Detect which cell encompasses the target text, then output its [X, Y] center coordinate. 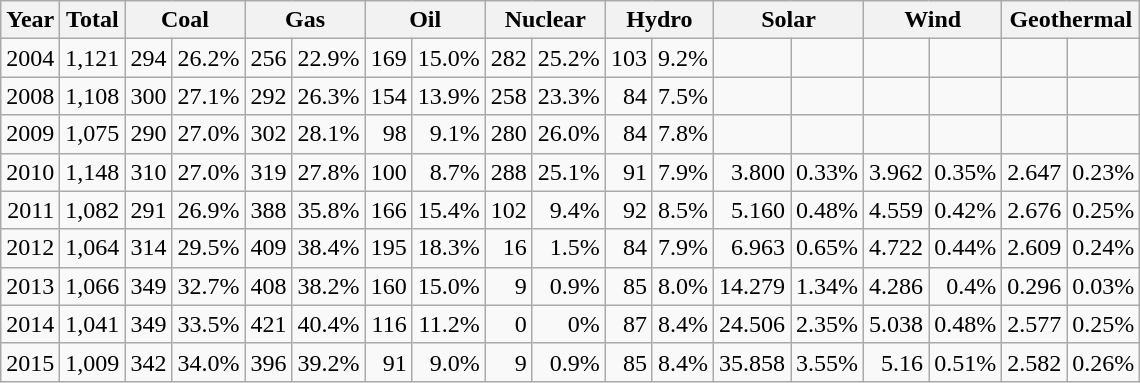
8.7% [448, 172]
0.03% [1104, 286]
256 [268, 58]
408 [268, 286]
5.16 [896, 362]
116 [388, 324]
2012 [30, 248]
34.0% [208, 362]
7.8% [682, 134]
38.2% [328, 286]
0.23% [1104, 172]
314 [148, 248]
0.33% [828, 172]
98 [388, 134]
Year [30, 20]
Gas [305, 20]
26.2% [208, 58]
2.609 [1034, 248]
280 [508, 134]
396 [268, 362]
7.5% [682, 96]
2014 [30, 324]
2009 [30, 134]
288 [508, 172]
9.2% [682, 58]
9.4% [568, 210]
0.26% [1104, 362]
292 [268, 96]
29.5% [208, 248]
5.160 [752, 210]
11.2% [448, 324]
1.5% [568, 248]
342 [148, 362]
Wind [933, 20]
2.577 [1034, 324]
33.5% [208, 324]
258 [508, 96]
0.51% [966, 362]
18.3% [448, 248]
26.9% [208, 210]
4.722 [896, 248]
2011 [30, 210]
2010 [30, 172]
Nuclear [545, 20]
13.9% [448, 96]
9.0% [448, 362]
22.9% [328, 58]
2015 [30, 362]
2.582 [1034, 362]
2.35% [828, 324]
421 [268, 324]
14.279 [752, 286]
1,009 [92, 362]
23.3% [568, 96]
102 [508, 210]
1,066 [92, 286]
92 [628, 210]
0.44% [966, 248]
Geothermal [1071, 20]
0.4% [966, 286]
0.296 [1034, 286]
15.4% [448, 210]
195 [388, 248]
1,041 [92, 324]
310 [148, 172]
2008 [30, 96]
6.963 [752, 248]
282 [508, 58]
39.2% [328, 362]
0% [568, 324]
388 [268, 210]
38.4% [328, 248]
27.1% [208, 96]
35.858 [752, 362]
1,148 [92, 172]
27.8% [328, 172]
0.24% [1104, 248]
0.35% [966, 172]
9.1% [448, 134]
302 [268, 134]
2.647 [1034, 172]
0.42% [966, 210]
166 [388, 210]
291 [148, 210]
16 [508, 248]
0.65% [828, 248]
Total [92, 20]
8.0% [682, 286]
2004 [30, 58]
2013 [30, 286]
35.8% [328, 210]
26.3% [328, 96]
Oil [425, 20]
1,121 [92, 58]
1,082 [92, 210]
103 [628, 58]
4.559 [896, 210]
3.962 [896, 172]
154 [388, 96]
Coal [185, 20]
87 [628, 324]
5.038 [896, 324]
169 [388, 58]
32.7% [208, 286]
3.800 [752, 172]
300 [148, 96]
26.0% [568, 134]
25.2% [568, 58]
294 [148, 58]
1,108 [92, 96]
3.55% [828, 362]
28.1% [328, 134]
8.5% [682, 210]
0 [508, 324]
319 [268, 172]
25.1% [568, 172]
1,075 [92, 134]
40.4% [328, 324]
1,064 [92, 248]
409 [268, 248]
Solar [788, 20]
24.506 [752, 324]
290 [148, 134]
100 [388, 172]
2.676 [1034, 210]
4.286 [896, 286]
160 [388, 286]
1.34% [828, 286]
Hydro [659, 20]
